Scan for the cell matching the given text and deliver its (x, y) coordinate at center. 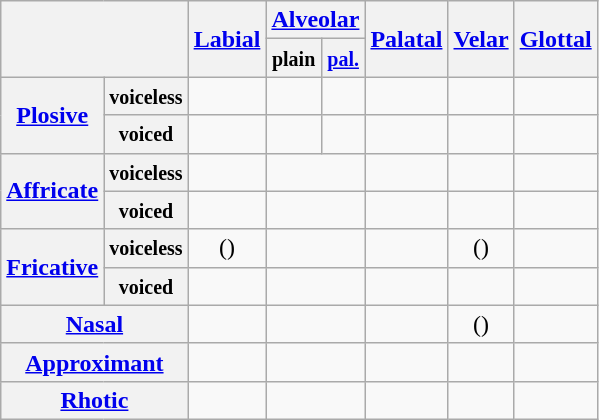
plain (294, 58)
Fricative (52, 267)
Labial (227, 39)
Approximant (94, 362)
Plosive (52, 115)
pal. (343, 58)
Affricate (52, 191)
Nasal (94, 324)
Glottal (556, 39)
Velar (481, 39)
Palatal (406, 39)
Rhotic (94, 400)
Alveolar (316, 20)
